For the text-containing cell, return its midpoint in (X, Y) coordinate format. 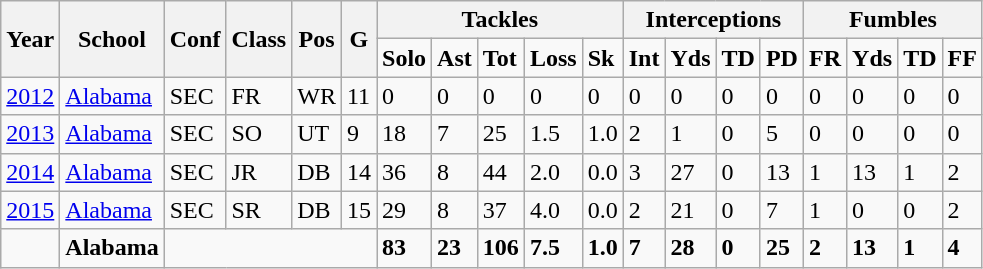
23 (455, 248)
28 (690, 248)
G (358, 39)
Loss (553, 58)
Int (644, 58)
Conf (195, 39)
1.5 (553, 134)
Interceptions (713, 20)
2014 (30, 172)
106 (500, 248)
36 (404, 172)
PD (782, 58)
Year (30, 39)
44 (500, 172)
Class (259, 39)
9 (358, 134)
2.0 (553, 172)
3 (644, 172)
Tot (500, 58)
15 (358, 210)
2015 (30, 210)
4.0 (553, 210)
21 (690, 210)
Solo (404, 58)
Fumbles (892, 20)
Sk (602, 58)
Tackles (500, 20)
7.5 (553, 248)
37 (500, 210)
11 (358, 96)
4 (962, 248)
Pos (317, 39)
29 (404, 210)
SO (259, 134)
UT (317, 134)
5 (782, 134)
JR (259, 172)
27 (690, 172)
18 (404, 134)
2012 (30, 96)
SR (259, 210)
WR (317, 96)
14 (358, 172)
FF (962, 58)
Ast (455, 58)
School (112, 39)
2013 (30, 134)
83 (404, 248)
